Find where the given text appears and provide that cell's center as [x, y] coordinate. 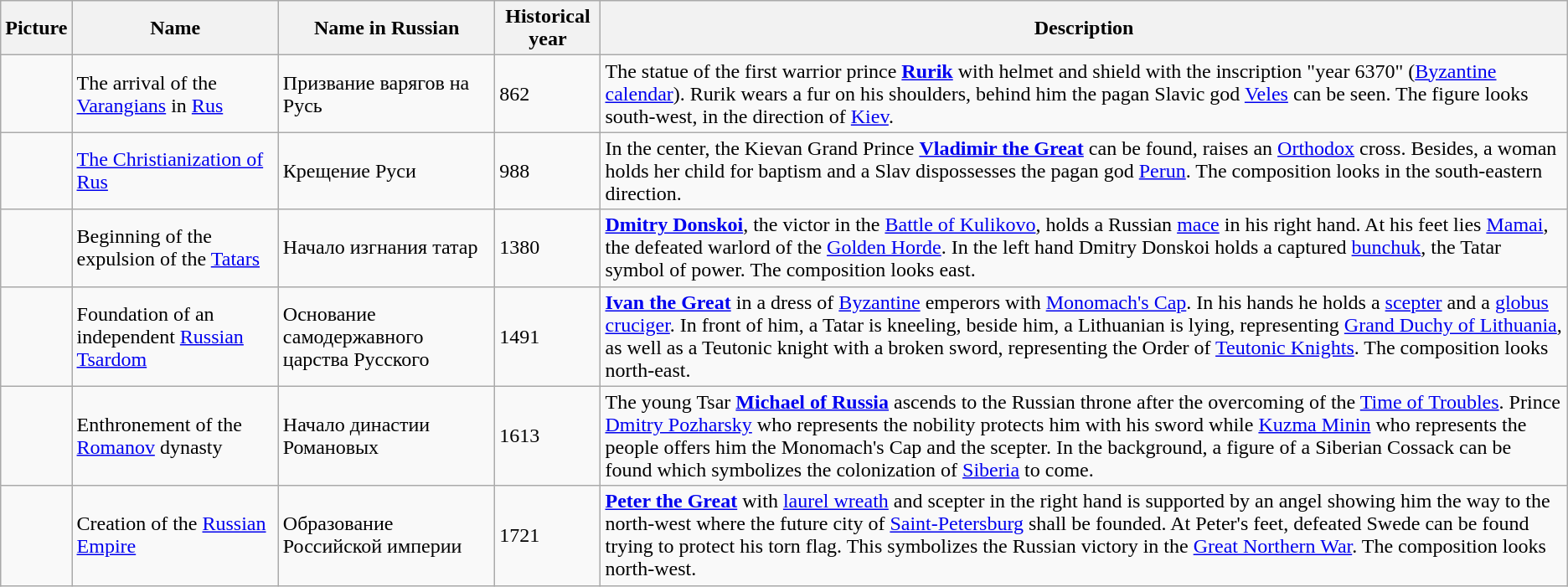
Призвание варягов на Русь [387, 94]
862 [548, 94]
The arrival of the Varangians in Rus [175, 94]
1613 [548, 435]
Picture [37, 28]
Foundation of an independent Russian Tsardom [175, 337]
Creation of the Russian Empire [175, 536]
Начало династии Романовых [387, 435]
Образование Российской империи [387, 536]
Description [1084, 28]
Historical year [548, 28]
Крещение Руси [387, 171]
1721 [548, 536]
Name [175, 28]
1380 [548, 248]
Name in Russian [387, 28]
Beginning of the expulsion of the Tatars [175, 248]
Основание самодержавного царства Русского [387, 337]
988 [548, 171]
1491 [548, 337]
Enthronement of the Romanov dynasty [175, 435]
The Christianization of Rus [175, 171]
Начало изгнания татар [387, 248]
